Pinpoint the cell where the given text exists, returning its [x, y] midpoint coordinate. 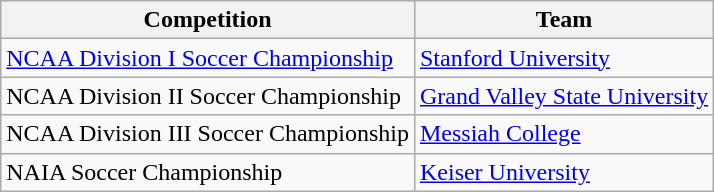
Keiser University [564, 172]
Grand Valley State University [564, 96]
Team [564, 20]
NCAA Division II Soccer Championship [208, 96]
NAIA Soccer Championship [208, 172]
NCAA Division III Soccer Championship [208, 134]
Competition [208, 20]
Messiah College [564, 134]
Stanford University [564, 58]
NCAA Division I Soccer Championship [208, 58]
